Identify which cell holds the provided text, then report its (X, Y) central coordinate. 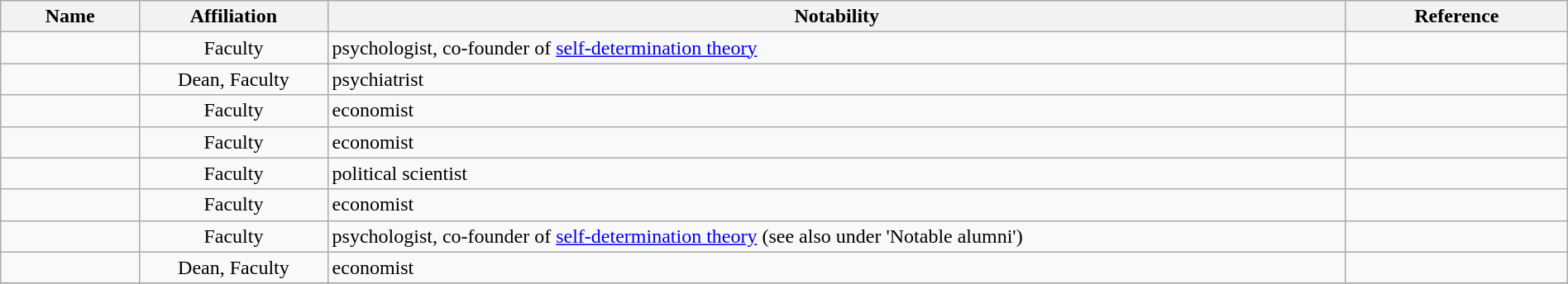
psychologist, co-founder of self-determination theory (see also under 'Notable alumni') (837, 236)
psychiatrist (837, 79)
political scientist (837, 173)
Notability (837, 17)
Name (70, 17)
Reference (1456, 17)
psychologist, co-founder of self-determination theory (837, 48)
Affiliation (233, 17)
